Detect which cell encompasses the target text, then output its [x, y] center coordinate. 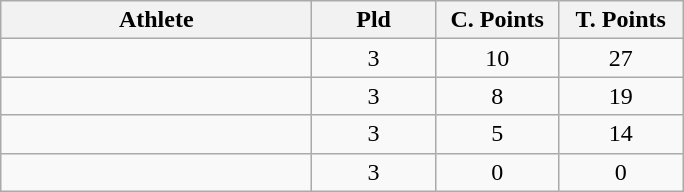
Pld [374, 20]
T. Points [621, 20]
5 [497, 134]
19 [621, 96]
27 [621, 58]
Athlete [156, 20]
14 [621, 134]
8 [497, 96]
C. Points [497, 20]
10 [497, 58]
